Extract the (X, Y) coordinate from the center of the cell holding the provided text.  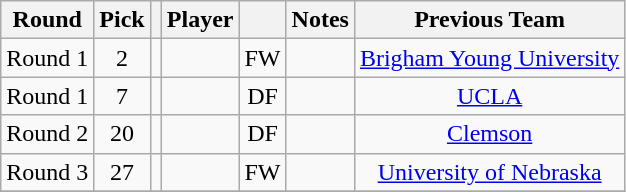
2 (122, 58)
20 (122, 134)
27 (122, 172)
University of Nebraska (489, 172)
Pick (122, 20)
7 (122, 96)
Previous Team (489, 20)
UCLA (489, 96)
Clemson (489, 134)
Round 2 (48, 134)
Player (200, 20)
Notes (320, 20)
Brigham Young University (489, 58)
Round (48, 20)
Round 3 (48, 172)
